Return [x, y] of the center of cell containing provided text 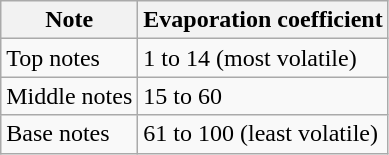
Base notes [70, 134]
1 to 14 (most volatile) [263, 58]
Evaporation coefficient [263, 20]
61 to 100 (least volatile) [263, 134]
Middle notes [70, 96]
Note [70, 20]
Top notes [70, 58]
15 to 60 [263, 96]
